Identify which cell holds the provided text, then report its [X, Y] central coordinate. 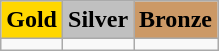
Gold [32, 20]
Silver [98, 20]
Bronze [176, 20]
